Output the (X, Y) coordinate of the center of the cell containing the given text.  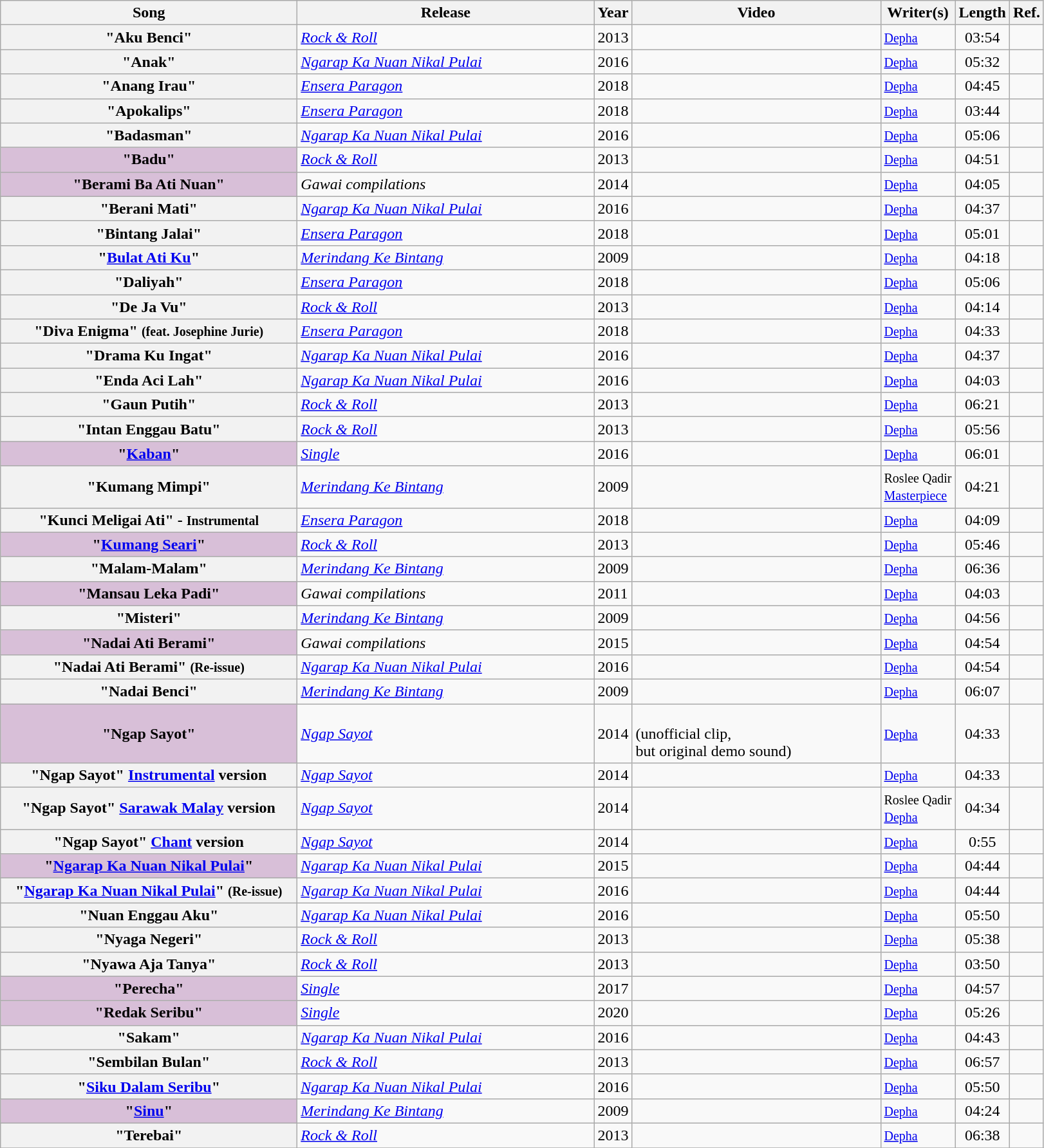
"Bintang Jalai" (149, 233)
Roslee QadirMasterpiece (918, 486)
04:14 (982, 307)
"Kumang Mimpi" (149, 486)
"Sinu" (149, 1111)
04:09 (982, 520)
04:05 (982, 184)
Ref. (1026, 13)
2017 (613, 988)
"Ngap Sayot" (149, 734)
04:43 (982, 1037)
"De Ja Vu" (149, 307)
"Ngap Sayot" Chant version (149, 842)
03:54 (982, 37)
"Ngarap Ka Nuan Nikal Pulai" (149, 866)
0:55 (982, 842)
05:26 (982, 1013)
05:38 (982, 940)
Song (149, 13)
Writer(s) (918, 13)
"Perecha" (149, 988)
"Nyawa Aja Tanya" (149, 964)
"Ngap Sayot" Instrumental version (149, 775)
"Malam-Malam" (149, 569)
"Berami Ba Ati Nuan" (149, 184)
04:51 (982, 160)
"Ngarap Ka Nuan Nikal Pulai" (Re-issue) (149, 891)
"Badasman" (149, 135)
04:21 (982, 486)
"Enda Aci Lah" (149, 380)
"Diva Enigma" (feat. Josephine Jurie) (149, 331)
05:56 (982, 429)
"Nadai Ati Berami" (Re-issue) (149, 667)
"Anak" (149, 62)
"Drama Ku Ingat" (149, 356)
"Redak Seribu" (149, 1013)
"Terebai" (149, 1135)
05:01 (982, 233)
"Daliyah" (149, 282)
06:21 (982, 405)
"Bulat Ati Ku" (149, 257)
06:38 (982, 1135)
"Berani Mati" (149, 208)
04:56 (982, 618)
03:50 (982, 964)
"Anang Irau" (149, 86)
05:32 (982, 62)
"Gaun Putih" (149, 405)
04:34 (982, 808)
"Nyaga Negeri" (149, 940)
"Ngap Sayot" Sarawak Malay version (149, 808)
04:18 (982, 257)
"Misteri" (149, 618)
06:36 (982, 569)
"Badu" (149, 160)
"Kumang Seari" (149, 544)
"Kaban" (149, 454)
"Nadai Ati Berami" (149, 642)
06:01 (982, 454)
2011 (613, 593)
"Kunci Meligai Ati" - Instrumental (149, 520)
"Aku Benci" (149, 37)
04:57 (982, 988)
04:24 (982, 1111)
"Mansau Leka Padi" (149, 593)
04:45 (982, 86)
"Sakam" (149, 1037)
03:44 (982, 111)
"Sembilan Bulan" (149, 1062)
05:46 (982, 544)
"Apokalips" (149, 111)
"Intan Enggau Batu" (149, 429)
"Nuan Enggau Aku" (149, 915)
Video (756, 13)
2020 (613, 1013)
Roslee QadirDepha (918, 808)
"Nadai Benci" (149, 691)
Year (613, 13)
06:07 (982, 691)
Release (445, 13)
06:57 (982, 1062)
(unofficial clip, but original demo sound) (756, 734)
"Siku Dalam Seribu" (149, 1086)
Length (982, 13)
